Extract the [x, y] coordinate from the center of the cell holding the provided text.  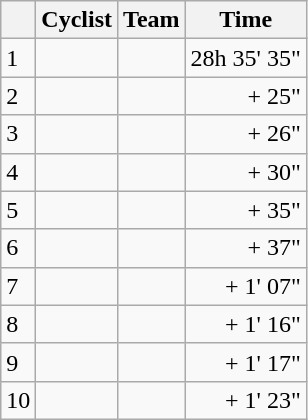
+ 1' 23" [246, 400]
Cyclist [77, 20]
3 [18, 134]
+ 30" [246, 172]
4 [18, 172]
Team [152, 20]
7 [18, 286]
5 [18, 210]
+ 35" [246, 210]
+ 1' 07" [246, 286]
9 [18, 362]
+ 1' 17" [246, 362]
2 [18, 96]
+ 37" [246, 248]
Time [246, 20]
6 [18, 248]
+ 25" [246, 96]
+ 1' 16" [246, 324]
8 [18, 324]
+ 26" [246, 134]
28h 35' 35" [246, 58]
10 [18, 400]
1 [18, 58]
